Pinpoint the cell where the given text exists, returning its [X, Y] midpoint coordinate. 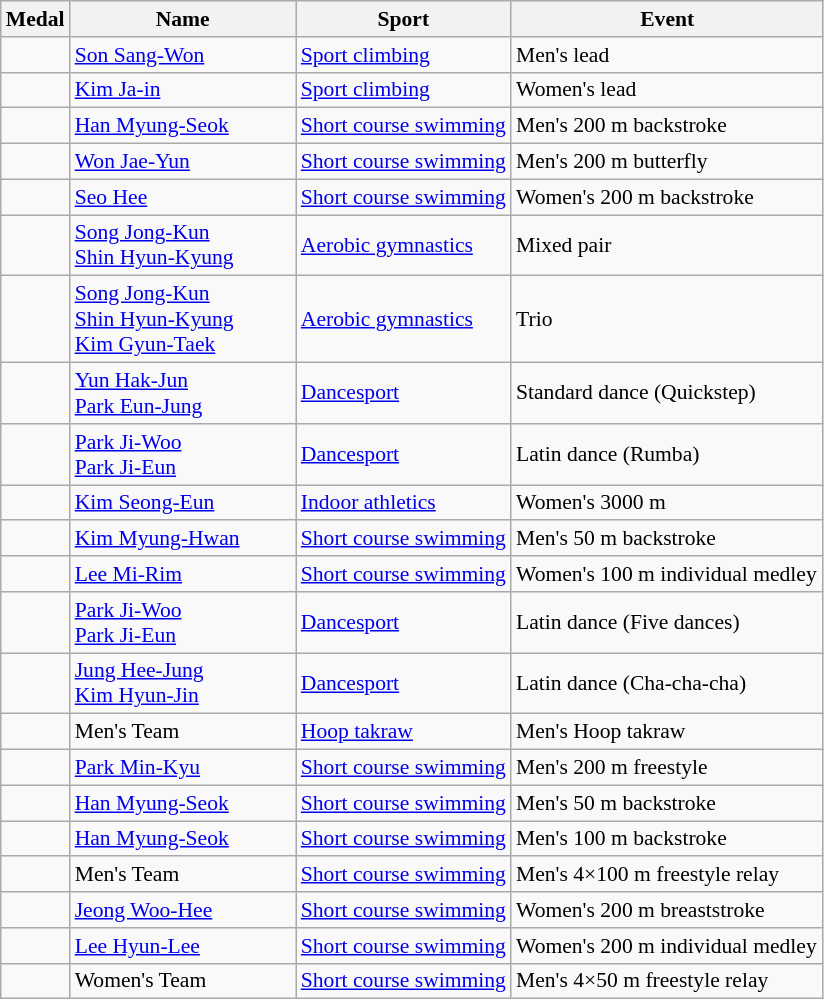
Park Min-Kyu [183, 768]
Yun Hak-Jun Park Eun-Jung [183, 394]
Men's Hoop takraw [668, 732]
Women's 3000 m [668, 503]
Song Jong-Kun Shin Hyun-Kyung [183, 246]
Men's 4×50 m freestyle relay [668, 981]
Women's 200 m individual medley [668, 946]
Medal [36, 19]
Women's lead [668, 90]
Standard dance (Quickstep) [668, 394]
Son Sang-Won [183, 55]
Latin dance (Five dances) [668, 622]
Latin dance (Cha-cha-cha) [668, 684]
Trio [668, 320]
Hoop takraw [404, 732]
Indoor athletics [404, 503]
Kim Seong-Eun [183, 503]
Event [668, 19]
Men's 100 m backstroke [668, 839]
Name [183, 19]
Women's 100 m individual medley [668, 574]
Latin dance (Rumba) [668, 454]
Kim Myung-Hwan [183, 539]
Seo Hee [183, 197]
Men's 200 m freestyle [668, 768]
Sport [404, 19]
Women's 200 m breaststroke [668, 910]
Mixed pair [668, 246]
Won Jae-Yun [183, 162]
Women's 200 m backstroke [668, 197]
Men's 200 m butterfly [668, 162]
Song Jong-Kun Shin Hyun-Kyung Kim Gyun-Taek [183, 320]
Lee Hyun-Lee [183, 946]
Jeong Woo-Hee [183, 910]
Kim Ja-in [183, 90]
Women's Team [183, 981]
Men's 4×100 m freestyle relay [668, 875]
Jung Hee-Jung Kim Hyun-Jin [183, 684]
Men's 200 m backstroke [668, 126]
Lee Mi-Rim [183, 574]
Men's lead [668, 55]
